Capture the cell that displays the provided text and extract its [x, y] central coordinate. 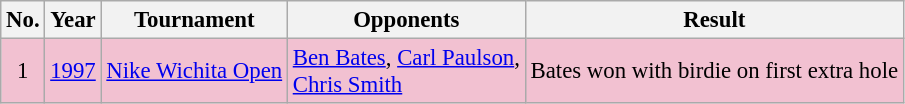
Result [714, 20]
Tournament [194, 20]
Bates won with birdie on first extra hole [714, 72]
Ben Bates, Carl Paulson, Chris Smith [406, 72]
Year [73, 20]
Opponents [406, 20]
Nike Wichita Open [194, 72]
No. [23, 20]
1 [23, 72]
1997 [73, 72]
